Return [x, y] of the center of cell containing provided text 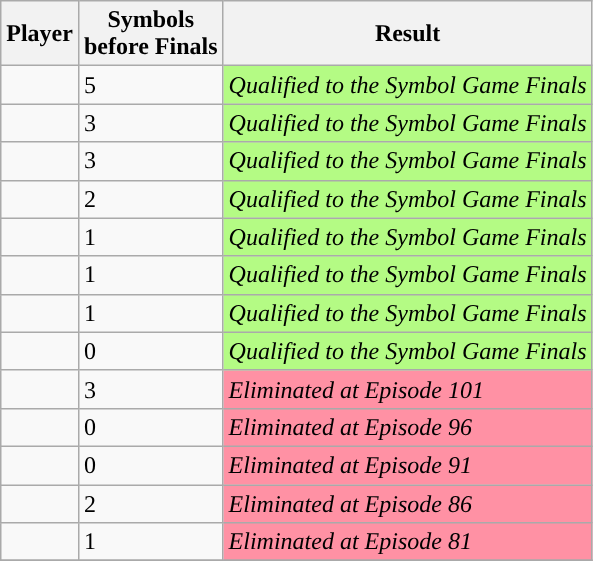
Eliminated at Episode 91 [408, 465]
Eliminated at Episode 96 [408, 427]
Eliminated at Episode 81 [408, 542]
Result [408, 34]
Player [40, 34]
Symbols before Finals [150, 34]
Eliminated at Episode 86 [408, 503]
Eliminated at Episode 101 [408, 389]
5 [150, 85]
